Scan for the cell matching the given text and deliver its [x, y] coordinate at center. 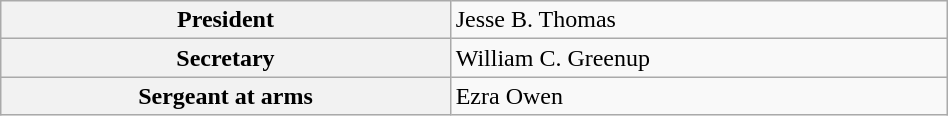
Ezra Owen [698, 96]
Jesse B. Thomas [698, 20]
President [226, 20]
William C. Greenup [698, 58]
Sergeant at arms [226, 96]
Secretary [226, 58]
